Capture the cell that displays the provided text and extract its (X, Y) central coordinate. 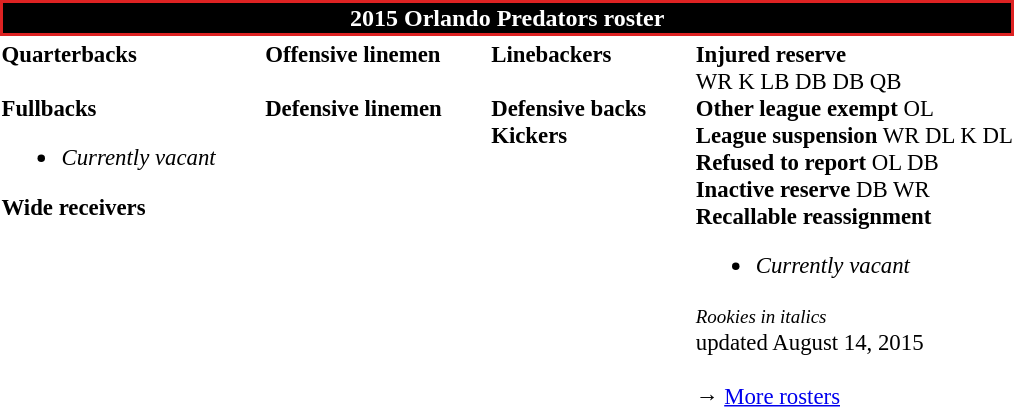
2015 Orlando Predators roster (507, 18)
